For the text-containing cell, return its midpoint in [x, y] coordinate format. 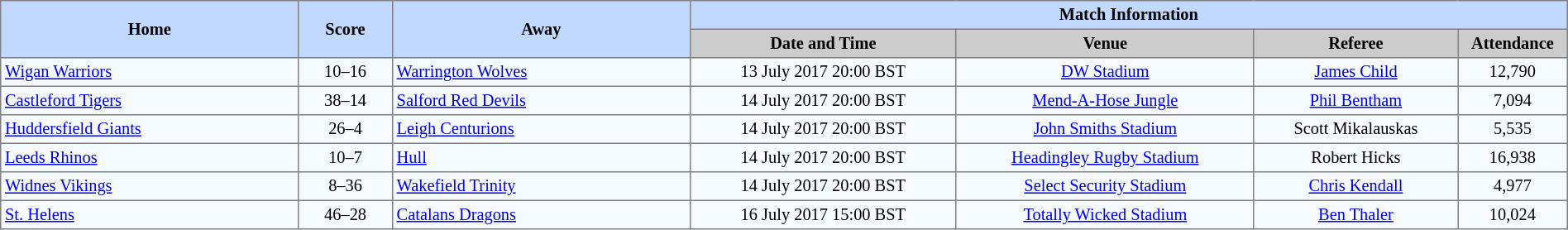
Referee [1355, 43]
13 July 2017 20:00 BST [823, 72]
Leeds Rhinos [150, 157]
Warrington Wolves [541, 72]
Attendance [1513, 43]
8–36 [346, 186]
12,790 [1513, 72]
5,535 [1513, 129]
Castleford Tigers [150, 100]
Salford Red Devils [541, 100]
16 July 2017 15:00 BST [823, 214]
10,024 [1513, 214]
Widnes Vikings [150, 186]
Robert Hicks [1355, 157]
Totally Wicked Stadium [1105, 214]
Huddersfield Giants [150, 129]
Headingley Rugby Stadium [1105, 157]
Wakefield Trinity [541, 186]
38–14 [346, 100]
Date and Time [823, 43]
Scott Mikalauskas [1355, 129]
46–28 [346, 214]
DW Stadium [1105, 72]
7,094 [1513, 100]
4,977 [1513, 186]
10–7 [346, 157]
Mend-A-Hose Jungle [1105, 100]
Chris Kendall [1355, 186]
26–4 [346, 129]
Hull [541, 157]
10–16 [346, 72]
John Smiths Stadium [1105, 129]
Score [346, 30]
Select Security Stadium [1105, 186]
James Child [1355, 72]
16,938 [1513, 157]
Match Information [1128, 15]
Home [150, 30]
Leigh Centurions [541, 129]
St. Helens [150, 214]
Catalans Dragons [541, 214]
Away [541, 30]
Venue [1105, 43]
Ben Thaler [1355, 214]
Phil Bentham [1355, 100]
Wigan Warriors [150, 72]
